For the text-containing cell, return its midpoint in [X, Y] coordinate format. 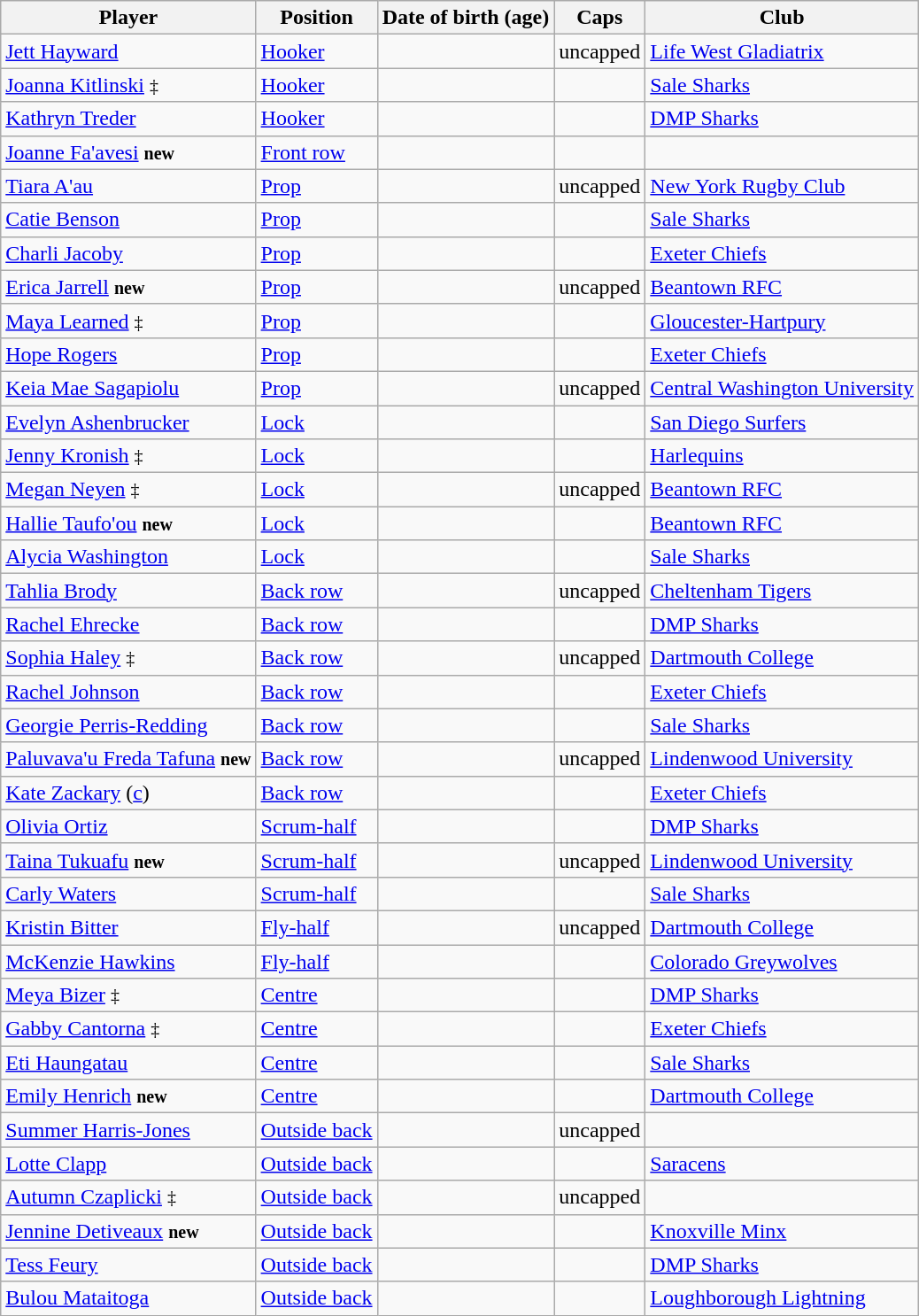
Emily Henrich new [128, 1096]
Jennine Detiveaux new [128, 1231]
Kate Zackary (c) [128, 793]
Knoxville Minx [783, 1231]
Evelyn Ashenbrucker [128, 422]
Charli Jacoby [128, 253]
Hope Rogers [128, 354]
Gloucester-Hartpury [783, 321]
Eti Haungatau [128, 1063]
Kathryn Treder [128, 119]
Autumn Czaplicki ‡ [128, 1197]
Loughborough Lightning [783, 1298]
New York Rugby Club [783, 186]
Olivia Ortiz [128, 826]
Georgie Perris-Redding [128, 725]
Bulou Mataitoga [128, 1298]
Caps [600, 18]
Keia Mae Sagapiolu [128, 388]
McKenzie Hawkins [128, 961]
Tess Feury [128, 1265]
Joanne Fa'avesi new [128, 152]
Rachel Ehrecke [128, 624]
Sophia Haley ‡ [128, 658]
Tahlia Brody [128, 591]
Lotte Clapp [128, 1164]
Club [783, 18]
Taina Tukuafu new [128, 860]
Player [128, 18]
Megan Neyen ‡ [128, 490]
Gabby Cantorna ‡ [128, 1029]
Central Washington University [783, 388]
Tiara A'au [128, 186]
Date of birth (age) [466, 18]
Rachel Johnson [128, 692]
Saracens [783, 1164]
Paluvava'u Freda Tafuna new [128, 759]
Erica Jarrell new [128, 287]
Summer Harris-Jones [128, 1130]
Meya Bizer ‡ [128, 995]
Maya Learned ‡ [128, 321]
Harlequins [783, 456]
Jenny Kronish ‡ [128, 456]
Alycia Washington [128, 557]
Hallie Taufo'ou new [128, 523]
Cheltenham Tigers [783, 591]
Catie Benson [128, 220]
San Diego Surfers [783, 422]
Position [317, 18]
Carly Waters [128, 894]
Joanna Kitlinski ‡ [128, 85]
Life West Gladiatrix [783, 51]
Jett Hayward [128, 51]
Front row [317, 152]
Kristin Bitter [128, 927]
Colorado Greywolves [783, 961]
